Detect which cell encompasses the target text, then output its (x, y) center coordinate. 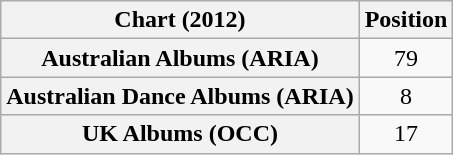
Position (406, 20)
Chart (2012) (180, 20)
79 (406, 58)
17 (406, 134)
Australian Dance Albums (ARIA) (180, 96)
8 (406, 96)
UK Albums (OCC) (180, 134)
Australian Albums (ARIA) (180, 58)
